For the text-containing cell, return its midpoint in [x, y] coordinate format. 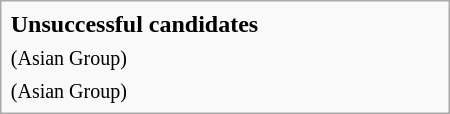
Unsuccessful candidates [224, 24]
